Provide the [x, y] coordinate of the cell's center where the given text is located.  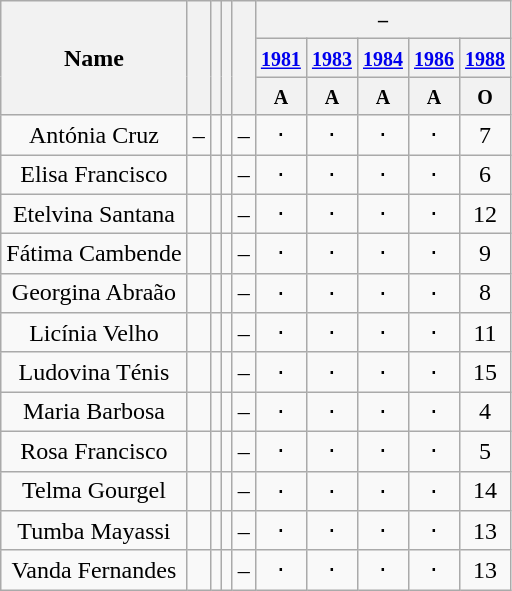
1981 [280, 58]
Vanda Fernandes [94, 570]
Georgina Abraão [94, 293]
Etelvina Santana [94, 214]
1983 [332, 58]
5 [486, 451]
15 [486, 372]
11 [486, 333]
Licínia Velho [94, 333]
Antónia Cruz [94, 135]
O [486, 96]
Tumba Mayassi [94, 531]
8 [486, 293]
1984 [382, 58]
4 [486, 412]
1988 [486, 58]
Maria Barbosa [94, 412]
7 [486, 135]
Ludovina Ténis [94, 372]
Name [94, 58]
9 [486, 254]
14 [486, 491]
Rosa Francisco [94, 451]
Elisa Francisco [94, 174]
6 [486, 174]
Telma Gourgel [94, 491]
12 [486, 214]
1986 [434, 58]
Fátima Cambende [94, 254]
